Detect which cell encompasses the target text, then output its [X, Y] center coordinate. 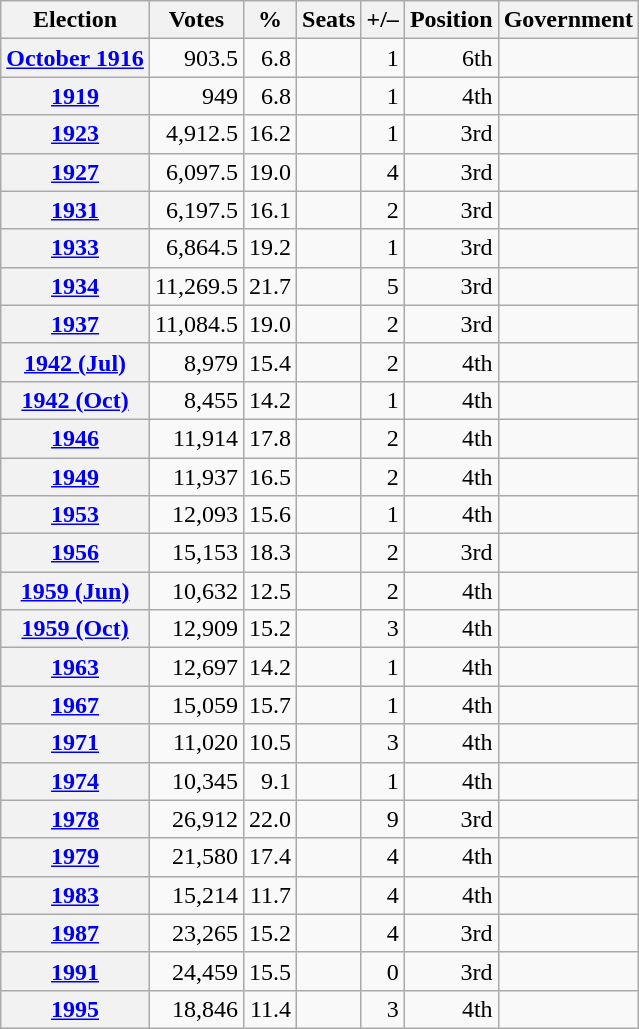
1946 [76, 438]
10,632 [196, 591]
1991 [76, 971]
1979 [76, 857]
17.8 [270, 438]
1953 [76, 515]
Election [76, 20]
12,093 [196, 515]
15,153 [196, 553]
15,059 [196, 705]
11.4 [270, 1009]
26,912 [196, 819]
12.5 [270, 591]
0 [382, 971]
Position [451, 20]
10,345 [196, 781]
1987 [76, 933]
16.1 [270, 210]
% [270, 20]
6,097.5 [196, 172]
Seats [329, 20]
1974 [76, 781]
5 [382, 286]
15.7 [270, 705]
18.3 [270, 553]
4,912.5 [196, 134]
1942 (Jul) [76, 362]
6,864.5 [196, 248]
19.2 [270, 248]
15,214 [196, 895]
12,697 [196, 667]
23,265 [196, 933]
15.5 [270, 971]
1933 [76, 248]
October 1916 [76, 58]
12,909 [196, 629]
9.1 [270, 781]
1949 [76, 477]
1956 [76, 553]
11.7 [270, 895]
6th [451, 58]
11,020 [196, 743]
21.7 [270, 286]
1927 [76, 172]
1942 (Oct) [76, 400]
1959 (Oct) [76, 629]
1931 [76, 210]
24,459 [196, 971]
1959 (Jun) [76, 591]
11,269.5 [196, 286]
8,455 [196, 400]
Votes [196, 20]
1963 [76, 667]
21,580 [196, 857]
6,197.5 [196, 210]
1978 [76, 819]
10.5 [270, 743]
+/– [382, 20]
9 [382, 819]
Government [568, 20]
1923 [76, 134]
1971 [76, 743]
11,914 [196, 438]
18,846 [196, 1009]
1937 [76, 324]
1934 [76, 286]
17.4 [270, 857]
903.5 [196, 58]
1995 [76, 1009]
8,979 [196, 362]
22.0 [270, 819]
16.2 [270, 134]
11,084.5 [196, 324]
1919 [76, 96]
16.5 [270, 477]
11,937 [196, 477]
15.4 [270, 362]
15.6 [270, 515]
949 [196, 96]
1967 [76, 705]
1983 [76, 895]
